Scan for the cell matching the given text and deliver its [x, y] coordinate at center. 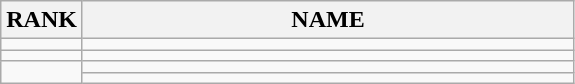
RANK [42, 20]
NAME [328, 20]
